From the cell containing the given text, extract its center point as [X, Y] coordinate. 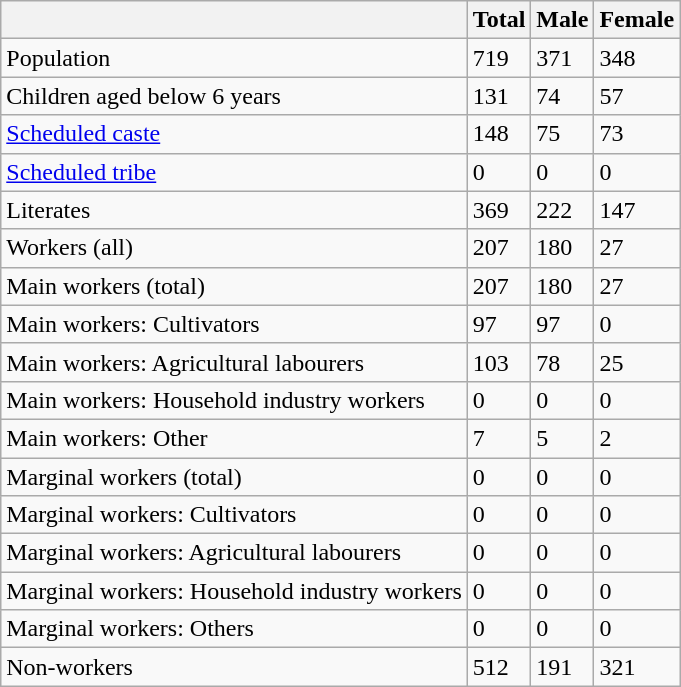
Scheduled tribe [234, 172]
25 [637, 362]
131 [499, 96]
Population [234, 58]
Literates [234, 210]
Marginal workers: Others [234, 629]
Marginal workers (total) [234, 477]
371 [562, 58]
Marginal workers: Cultivators [234, 515]
512 [499, 667]
321 [637, 667]
Main workers: Cultivators [234, 324]
2 [637, 438]
348 [637, 58]
222 [562, 210]
57 [637, 96]
Female [637, 20]
Main workers (total) [234, 286]
Main workers: Agricultural labourers [234, 362]
Main workers: Other [234, 438]
Workers (all) [234, 248]
Main workers: Household industry workers [234, 400]
103 [499, 362]
Marginal workers: Agricultural labourers [234, 553]
73 [637, 134]
191 [562, 667]
74 [562, 96]
Scheduled caste [234, 134]
Marginal workers: Household industry workers [234, 591]
147 [637, 210]
7 [499, 438]
5 [562, 438]
Non-workers [234, 667]
719 [499, 58]
Children aged below 6 years [234, 96]
148 [499, 134]
78 [562, 362]
75 [562, 134]
Male [562, 20]
369 [499, 210]
Total [499, 20]
